Provide the [x, y] coordinate of the cell's center where the given text is located.  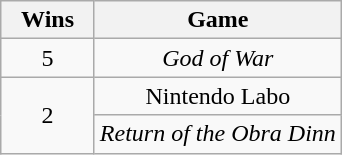
Wins [48, 20]
God of War [218, 58]
5 [48, 58]
Game [218, 20]
Return of the Obra Dinn [218, 134]
Nintendo Labo [218, 96]
2 [48, 115]
